Scan for the cell matching the given text and deliver its (X, Y) coordinate at center. 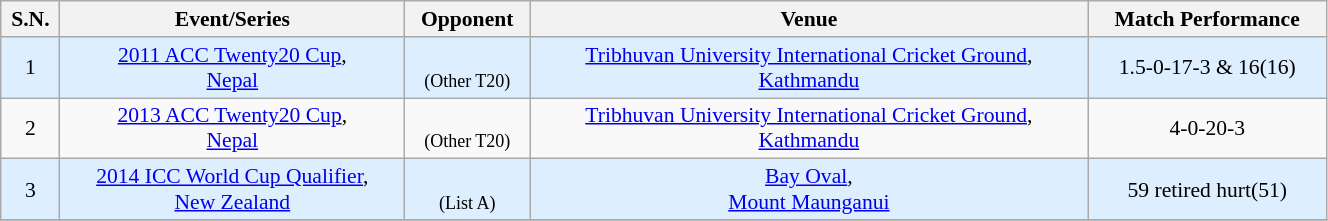
(List A) (468, 190)
2014 ICC World Cup Qualifier,New Zealand (232, 190)
Match Performance (1207, 19)
3 (30, 190)
2013 ACC Twenty20 Cup,Nepal (232, 128)
Opponent (468, 19)
1.5-0-17-3 & 16(16) (1207, 68)
59 retired hurt(51) (1207, 190)
Bay Oval, Mount Maunganui (809, 190)
Event/Series (232, 19)
Venue (809, 19)
2 (30, 128)
2011 ACC Twenty20 Cup,Nepal (232, 68)
4-0-20-3 (1207, 128)
S.N. (30, 19)
1 (30, 68)
